Pinpoint the cell where the given text exists, returning its [x, y] midpoint coordinate. 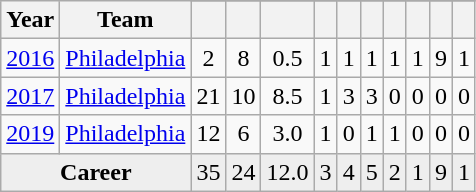
12.0 [288, 172]
5 [372, 172]
8 [244, 58]
2017 [30, 96]
3.0 [288, 134]
21 [208, 96]
12 [208, 134]
8.5 [288, 96]
4 [348, 172]
Team [126, 20]
0.5 [288, 58]
6 [244, 134]
Career [96, 172]
35 [208, 172]
Year [30, 20]
10 [244, 96]
2019 [30, 134]
24 [244, 172]
2016 [30, 58]
